Find where the given text appears and provide that cell's center as (x, y) coordinate. 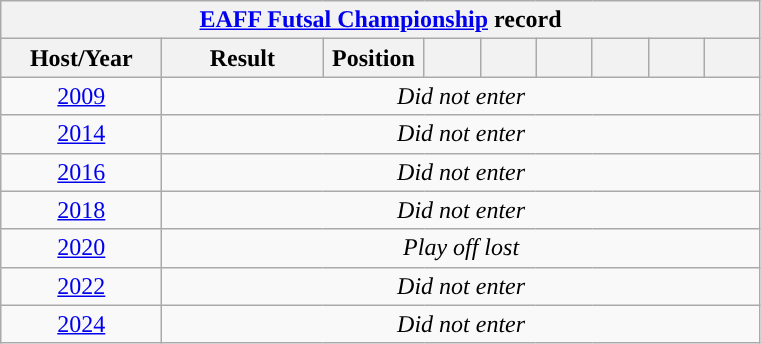
EAFF Futsal Championship record (381, 20)
Host/Year (82, 58)
2014 (82, 134)
2024 (82, 324)
Play off lost (461, 248)
2020 (82, 248)
Position (374, 58)
2018 (82, 210)
2009 (82, 96)
2022 (82, 286)
2016 (82, 172)
Result (242, 58)
